Determine the (X, Y) coordinate at the center of the cell enclosing the given text.  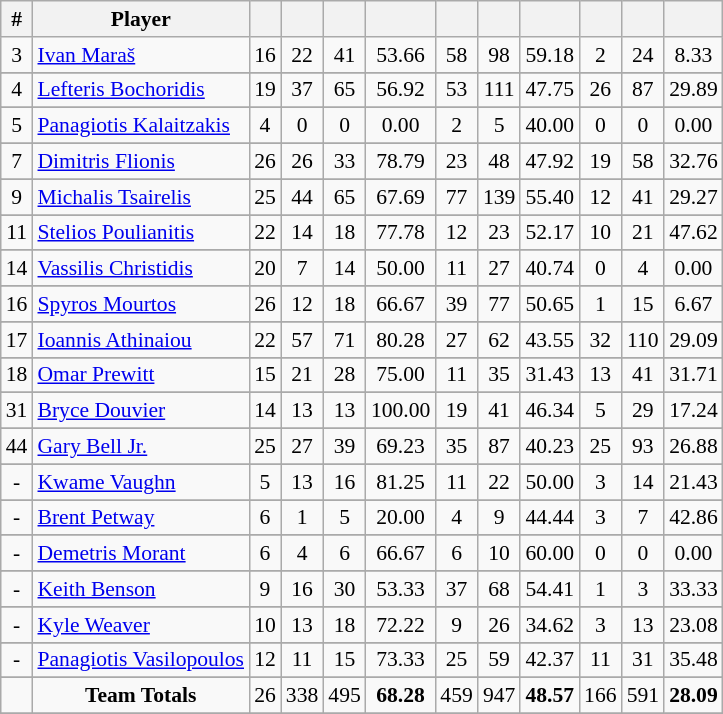
Vassilis Christidis (140, 269)
59.18 (550, 55)
31.71 (694, 375)
139 (500, 197)
29 (644, 411)
Kyle Weaver (140, 625)
44.44 (550, 518)
Ivan Maraš (140, 55)
Spyros Mourtos (140, 304)
Demetris Morant (140, 554)
Dimitris Flionis (140, 162)
Team Totals (140, 696)
80.28 (400, 340)
26.88 (694, 447)
17 (17, 340)
Ioannis Athinaiou (140, 340)
Lefteris Bochoridis (140, 90)
6.67 (694, 304)
33.33 (694, 589)
Brent Petway (140, 518)
67.69 (400, 197)
Gary Bell Jr. (140, 447)
43.55 (550, 340)
73.33 (400, 660)
62 (500, 340)
54.41 (550, 589)
Panagiotis Kalaitzakis (140, 126)
21.43 (694, 482)
Player (140, 19)
69.23 (400, 447)
Keith Benson (140, 589)
48.57 (550, 696)
93 (644, 447)
42.86 (694, 518)
Stelios Poulianitis (140, 233)
71 (344, 340)
48 (500, 162)
59 (500, 660)
Omar Prewitt (140, 375)
40.23 (550, 447)
# (17, 19)
29.09 (694, 340)
338 (302, 696)
68 (500, 589)
57 (302, 340)
46.34 (550, 411)
459 (456, 696)
81.25 (400, 482)
68.28 (400, 696)
40.74 (550, 269)
34.62 (550, 625)
23.08 (694, 625)
52.17 (550, 233)
111 (500, 90)
72.22 (400, 625)
40.00 (550, 126)
75.00 (400, 375)
100.00 (400, 411)
591 (644, 696)
42.37 (550, 660)
53.66 (400, 55)
29.89 (694, 90)
166 (600, 696)
110 (644, 340)
55.40 (550, 197)
35.48 (694, 660)
947 (500, 696)
50.65 (550, 304)
32 (600, 340)
28 (344, 375)
53.33 (400, 589)
8.33 (694, 55)
53 (456, 90)
77.78 (400, 233)
60.00 (550, 554)
30 (344, 589)
98 (500, 55)
Michalis Tsairelis (140, 197)
47.75 (550, 90)
31.43 (550, 375)
29.27 (694, 197)
Panagiotis Vasilopoulos (140, 660)
20.00 (400, 518)
24 (644, 55)
78.79 (400, 162)
495 (344, 696)
Bryce Douvier (140, 411)
32.76 (694, 162)
47.92 (550, 162)
33 (344, 162)
20 (265, 269)
28.09 (694, 696)
Kwame Vaughn (140, 482)
17.24 (694, 411)
56.92 (400, 90)
47.62 (694, 233)
